Provide the [X, Y] coordinate of the cell's center where the given text is located.  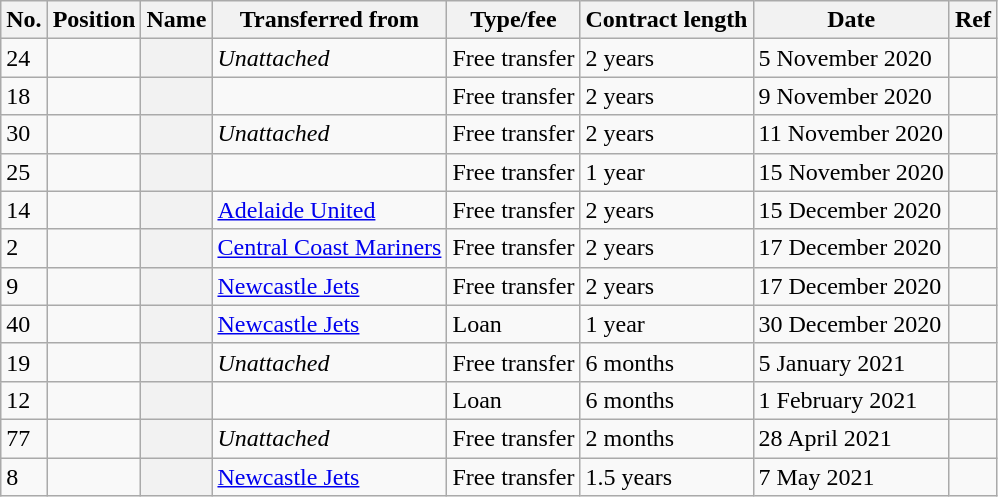
2 [24, 248]
Position [94, 20]
25 [24, 172]
8 [24, 477]
Adelaide United [330, 210]
Name [176, 20]
15 December 2020 [851, 210]
Transferred from [330, 20]
1 February 2021 [851, 400]
9 [24, 286]
Ref [972, 20]
40 [24, 324]
14 [24, 210]
30 [24, 134]
Central Coast Mariners [330, 248]
Date [851, 20]
28 April 2021 [851, 438]
2 months [666, 438]
1.5 years [666, 477]
19 [24, 362]
77 [24, 438]
5 November 2020 [851, 58]
15 November 2020 [851, 172]
12 [24, 400]
5 January 2021 [851, 362]
18 [24, 96]
9 November 2020 [851, 96]
No. [24, 20]
7 May 2021 [851, 477]
24 [24, 58]
Contract length [666, 20]
11 November 2020 [851, 134]
Type/fee [514, 20]
30 December 2020 [851, 324]
